From the cell containing the given text, extract its center point as (x, y) coordinate. 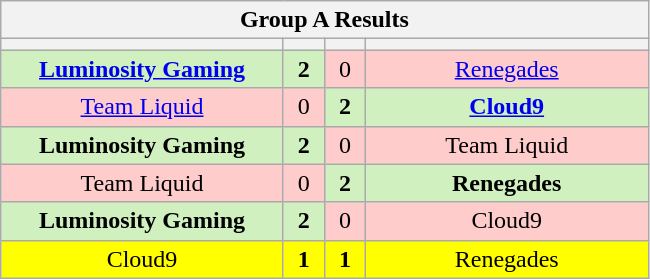
Group A Results (324, 20)
